Detect which cell encompasses the target text, then output its [X, Y] center coordinate. 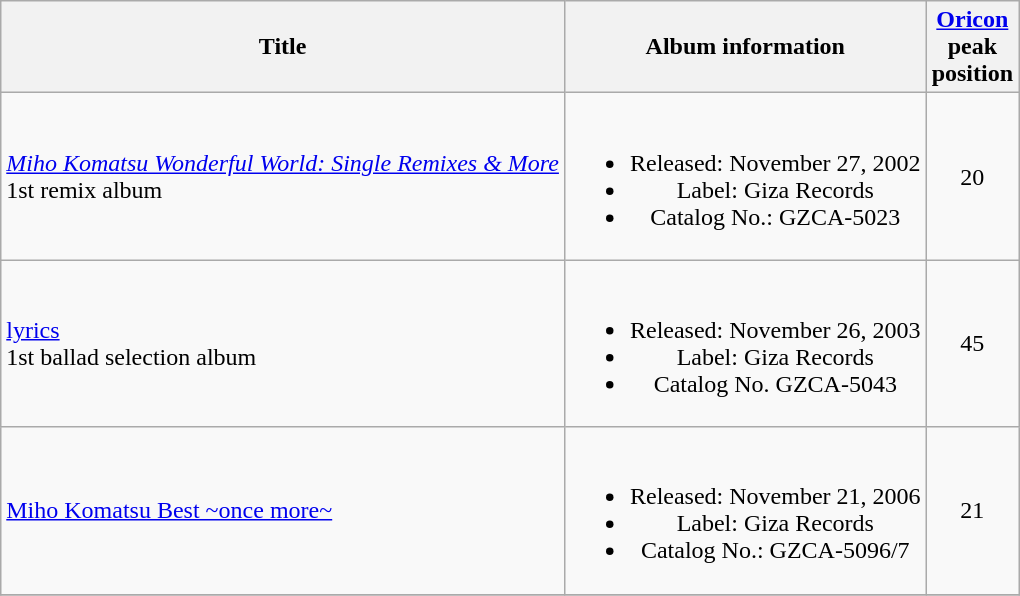
Oriconpeakposition [972, 47]
Miho Komatsu Wonderful World: Single Remixes & More1st remix album [283, 176]
Title [283, 47]
Released: November 21, 2006Label: Giza RecordsCatalog No.: GZCA-5096/7 [745, 510]
20 [972, 176]
21 [972, 510]
Album information [745, 47]
45 [972, 344]
lyrics1st ballad selection album [283, 344]
Miho Komatsu Best ~once more~ [283, 510]
Released: November 26, 2003Label: Giza RecordsCatalog No. GZCA-5043 [745, 344]
Released: November 27, 2002Label: Giza RecordsCatalog No.: GZCA-5023 [745, 176]
